From the cell containing the given text, extract its center point as (X, Y) coordinate. 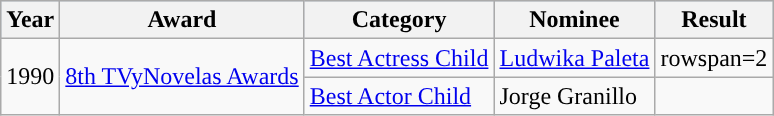
Best Actor Child (399, 96)
rowspan=2 (714, 58)
Best Actress Child (399, 58)
Jorge Granillo (574, 96)
Result (714, 20)
Ludwika Paleta (574, 58)
Category (399, 20)
Award (182, 20)
Nominee (574, 20)
1990 (30, 77)
8th TVyNovelas Awards (182, 77)
Year (30, 20)
